Detect which cell encompasses the target text, then output its [x, y] center coordinate. 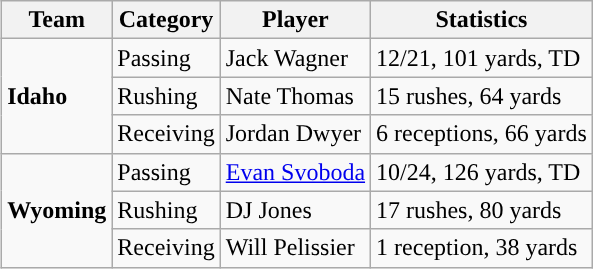
Team [57, 20]
17 rushes, 80 yards [482, 210]
12/21, 101 yards, TD [482, 58]
6 receptions, 66 yards [482, 134]
10/24, 126 yards, TD [482, 172]
Category [166, 20]
Nate Thomas [295, 96]
Wyoming [57, 210]
DJ Jones [295, 210]
Jack Wagner [295, 58]
Evan Svoboda [295, 172]
Player [295, 20]
Idaho [57, 96]
Statistics [482, 20]
Jordan Dwyer [295, 134]
1 reception, 38 yards [482, 248]
15 rushes, 64 yards [482, 96]
Will Pelissier [295, 248]
